Capture the cell that displays the provided text and extract its (X, Y) central coordinate. 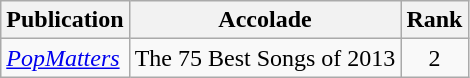
The 75 Best Songs of 2013 (265, 58)
Publication (65, 20)
Rank (434, 20)
Accolade (265, 20)
2 (434, 58)
PopMatters (65, 58)
